Provide the [x, y] coordinate of the cell's center where the given text is located.  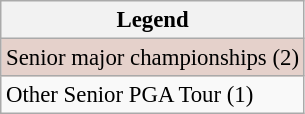
Legend [153, 20]
Senior major championships (2) [153, 58]
Other Senior PGA Tour (1) [153, 95]
